Scan for the cell matching the given text and deliver its [x, y] coordinate at center. 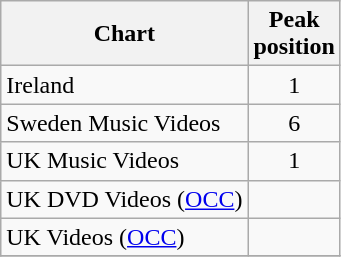
UK DVD Videos (OCC) [124, 199]
Chart [124, 34]
6 [294, 123]
UK Music Videos [124, 161]
Ireland [124, 85]
Peakposition [294, 34]
UK Videos (OCC) [124, 237]
Sweden Music Videos [124, 123]
